For the text-containing cell, return its midpoint in (x, y) coordinate format. 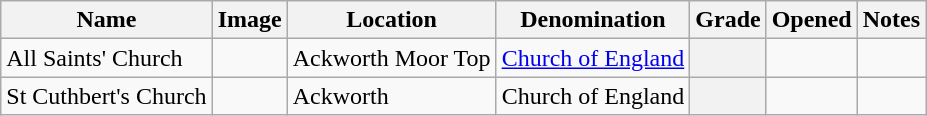
Ackworth (392, 96)
All Saints' Church (106, 58)
Location (392, 20)
Grade (728, 20)
Denomination (593, 20)
Ackworth Moor Top (392, 58)
Name (106, 20)
St Cuthbert's Church (106, 96)
Image (250, 20)
Opened (812, 20)
Notes (891, 20)
